Search for the cell housing the specified text and yield its (X, Y) center coordinate. 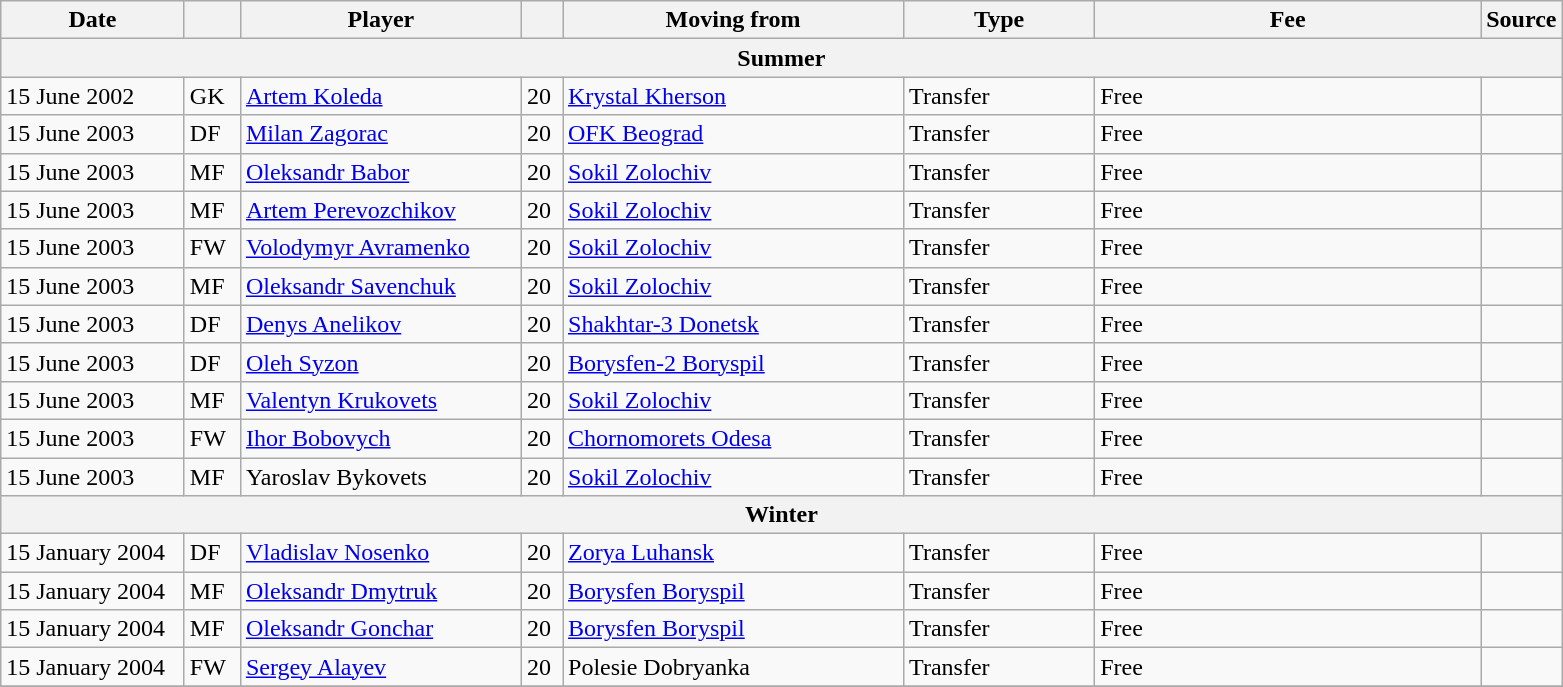
OFK Beograd (732, 134)
Oleksandr Gonchar (380, 629)
Player (380, 20)
Sergey Alayev (380, 667)
Oleksandr Savenchuk (380, 286)
Yaroslav Bykovets (380, 477)
Type (1000, 20)
Milan Zagorac (380, 134)
Zorya Luhansk (732, 553)
Moving from (732, 20)
Artem Perevozchikov (380, 210)
Vladislav Nosenko (380, 553)
Winter (782, 515)
Volodymyr Avramenko (380, 248)
GK (212, 96)
Shakhtar-3 Donetsk (732, 324)
Krystal Kherson (732, 96)
Denys Anelikov (380, 324)
Fee (1288, 20)
Artem Koleda (380, 96)
Oleh Syzon (380, 362)
Chornomorets Odesa (732, 438)
Oleksandr Dmytruk (380, 591)
Polesie Dobryanka (732, 667)
Valentyn Krukovets (380, 400)
Oleksandr Babor (380, 172)
Borysfen-2 Boryspil (732, 362)
15 June 2002 (93, 96)
Date (93, 20)
Summer (782, 58)
Ihor Bobovych (380, 438)
Source (1522, 20)
